Locate the cell with the specified text and output its [X, Y] center coordinate. 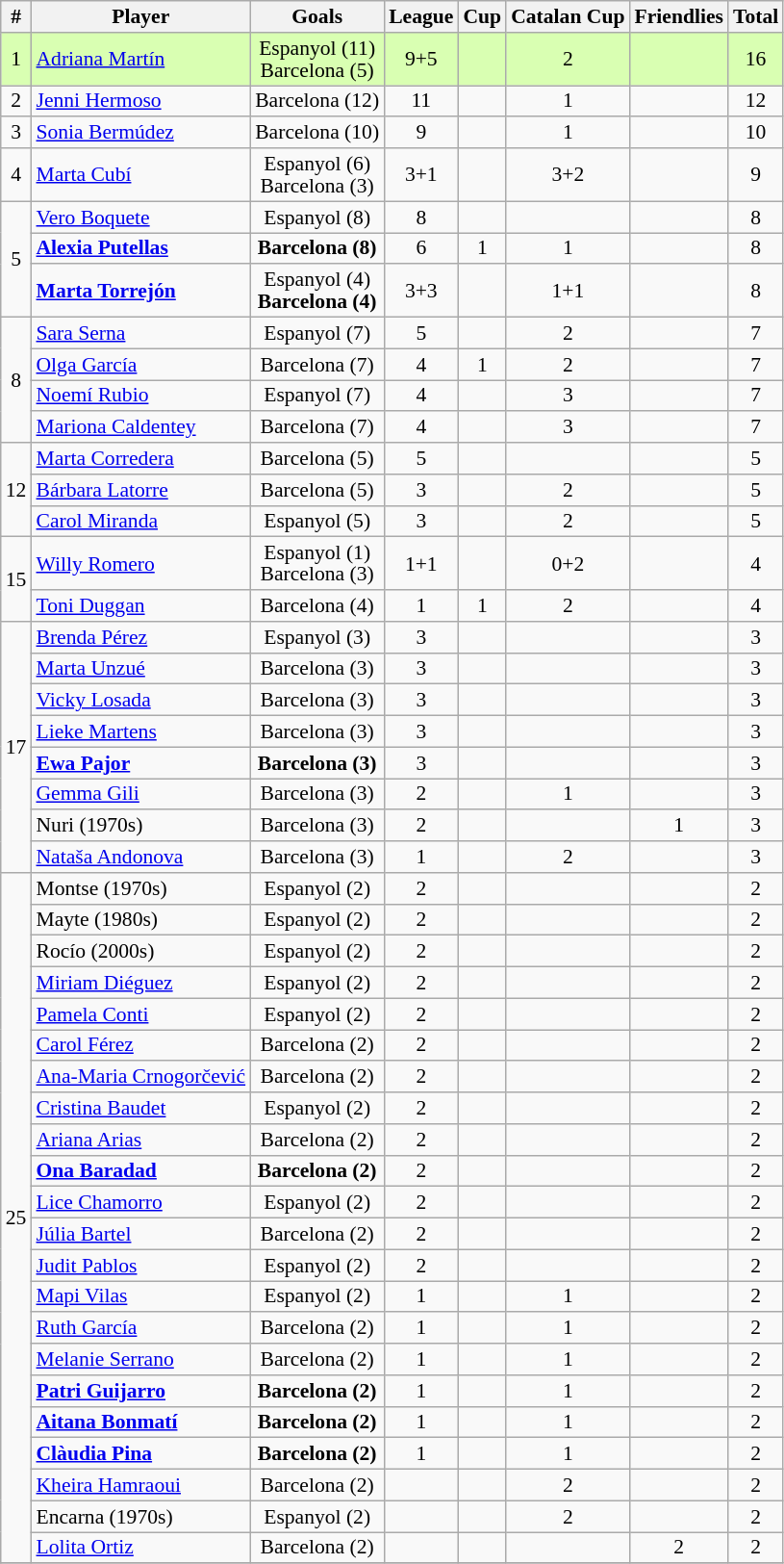
11 [421, 102]
Ariana Arias [140, 1140]
Ona Baradad [140, 1170]
Montse (1970s) [140, 889]
3+2 [568, 175]
Marta Torrejón [140, 291]
Vero Boquete [140, 218]
Sara Serna [140, 333]
0+2 [568, 564]
Friendlies [678, 17]
Pamela Conti [140, 1014]
Barcelona (4) [317, 606]
Carol Miranda [140, 522]
9+5 [421, 60]
Kheira Hamraoui [140, 1486]
Cristina Baudet [140, 1109]
Ewa Pajor [140, 762]
17 [16, 747]
Melanie Serrano [140, 1359]
15 [16, 579]
Carol Férez [140, 1045]
Total [756, 17]
Miriam Diéguez [140, 984]
Adriana Martín [140, 60]
Gemma Gili [140, 795]
Cup [482, 17]
Espanyol (3) [317, 637]
Jenni Hermoso [140, 102]
Espanyol (11)Barcelona (5) [317, 60]
Lolita Ortiz [140, 1548]
Rocío (2000s) [140, 951]
Ruth García [140, 1328]
Espanyol (8) [317, 218]
25 [16, 1218]
Nataša Andonova [140, 857]
Bárbara Latorre [140, 491]
Ana-Maria Crnogorčević [140, 1078]
Barcelona (8) [317, 248]
Willy Romero [140, 564]
Alexia Putellas [140, 248]
Encarna (1970s) [140, 1517]
Judit Pablos [140, 1265]
Marta Cubí [140, 175]
# [16, 17]
Goals [317, 17]
Player [140, 17]
3+1 [421, 175]
Espanyol (4)Barcelona (4) [317, 291]
16 [756, 60]
Espanyol (5) [317, 522]
Mariona Caldentey [140, 427]
Marta Unzué [140, 668]
Barcelona (10) [317, 133]
Sonia Bermúdez [140, 133]
Brenda Pérez [140, 637]
Lieke Martens [140, 731]
Noemí Rubio [140, 397]
Lice Chamorro [140, 1203]
Marta Corredera [140, 458]
3+3 [421, 291]
Mayte (1980s) [140, 920]
League [421, 17]
Júlia Bartel [140, 1234]
Toni Duggan [140, 606]
Nuri (1970s) [140, 826]
Barcelona (12) [317, 102]
Mapi Vilas [140, 1297]
10 [756, 133]
Olga García [140, 364]
Aitana Bonmatí [140, 1423]
Espanyol (6)Barcelona (3) [317, 175]
Espanyol (1)Barcelona (3) [317, 564]
Vicky Losada [140, 701]
6 [421, 248]
Patri Guijarro [140, 1392]
Clàudia Pina [140, 1453]
Catalan Cup [568, 17]
